Pinpoint the cell where the given text exists, returning its (x, y) midpoint coordinate. 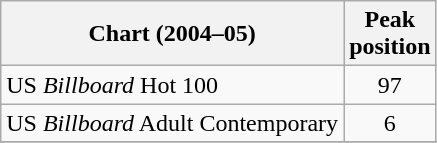
US Billboard Hot 100 (172, 85)
Chart (2004–05) (172, 34)
Peakposition (390, 34)
6 (390, 123)
97 (390, 85)
US Billboard Adult Contemporary (172, 123)
